Detect which cell encompasses the target text, then output its (X, Y) center coordinate. 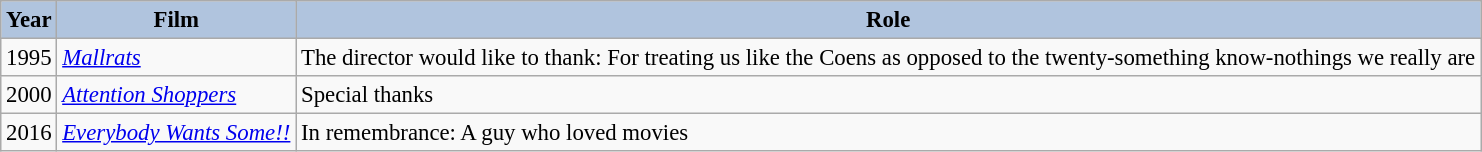
Special thanks (888, 95)
2016 (29, 133)
Film (176, 20)
2000 (29, 95)
Year (29, 20)
Role (888, 20)
Attention Shoppers (176, 95)
The director would like to thank: For treating us like the Coens as opposed to the twenty-something know-nothings we really are (888, 58)
1995 (29, 58)
Mallrats (176, 58)
Everybody Wants Some!! (176, 133)
In remembrance: A guy who loved movies (888, 133)
